Pinpoint the cell where the given text exists, returning its (x, y) midpoint coordinate. 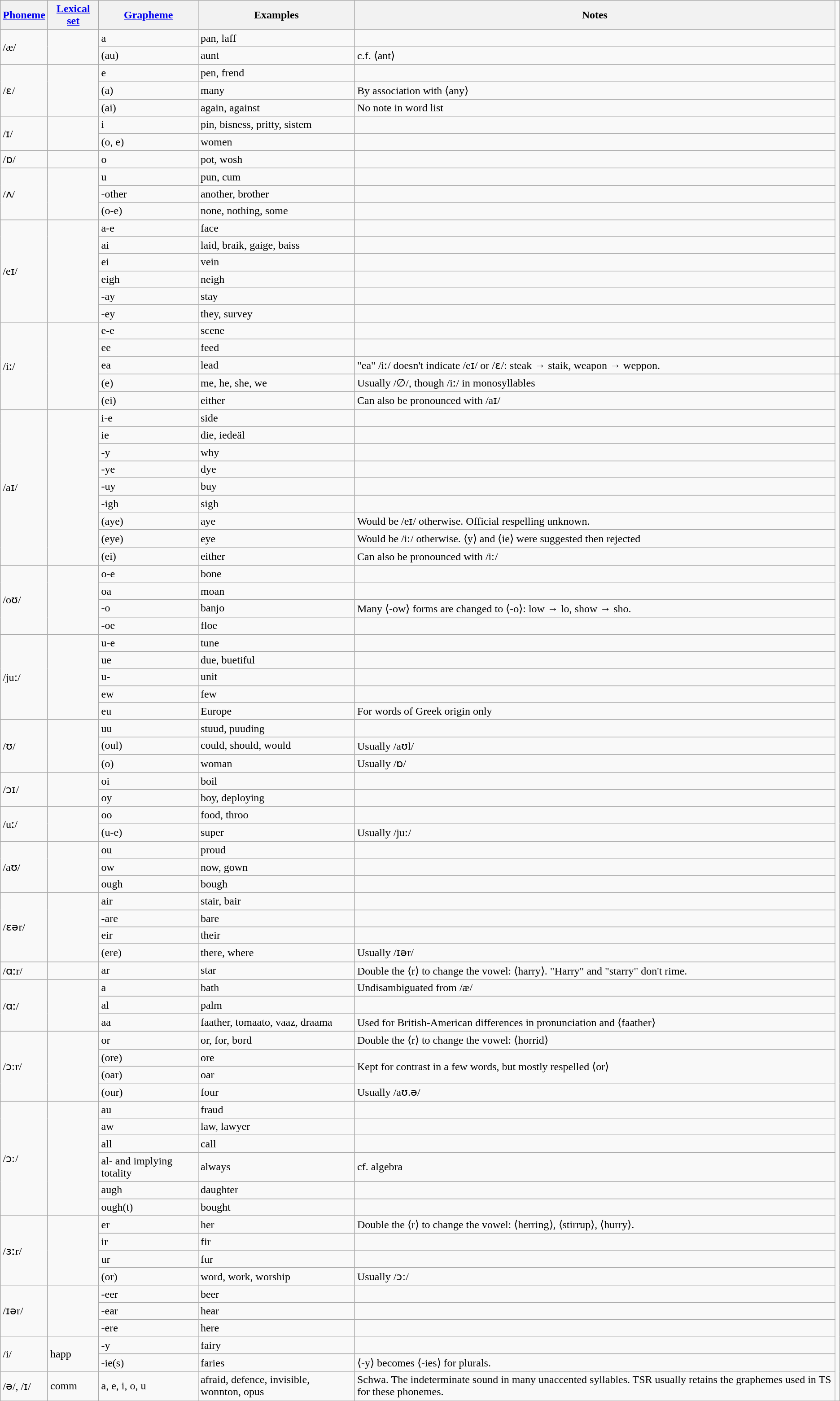
/ɜːr/ (24, 1251)
u-e (148, 643)
(u-e) (148, 833)
/ʊ/ (24, 746)
c.f. ⟨ant⟩ (595, 56)
ew (148, 694)
beer (276, 1294)
aye (276, 521)
fur (276, 1259)
bough (276, 884)
ea (148, 365)
augh (148, 1190)
Usually /aʊl/ (595, 746)
(or) (148, 1277)
(o-e) (148, 211)
⟨-y⟩ becomes ⟨-ies⟩ for plurals. (595, 1363)
aunt (276, 56)
Phoneme (24, 15)
die, iedeäl (276, 435)
bare (276, 918)
bought (276, 1207)
women (276, 142)
(a) (148, 91)
-ear (148, 1311)
-uy (148, 486)
word, work, worship (276, 1277)
-ye (148, 469)
Notes (595, 15)
oar (276, 1075)
buy (276, 486)
a, e, i, o, u (148, 1386)
Undisambiguated from /æ/ (595, 988)
ou (148, 850)
comm (73, 1386)
cf. algebra (595, 1167)
ar (148, 971)
tune (276, 643)
ough(t) (148, 1207)
-igh (148, 503)
faries (276, 1363)
dye (276, 469)
oi (148, 781)
due, buetiful (276, 660)
Usually /juː/ (595, 833)
could, should, would (276, 746)
i (148, 125)
(ere) (148, 953)
(oar) (148, 1075)
aa (148, 1023)
(our) (148, 1092)
/iː/ (24, 365)
/ɔːr/ (24, 1066)
oo (148, 815)
fraud (276, 1110)
stuud, puuding (276, 728)
(ore) (148, 1058)
ai (148, 245)
daughter (276, 1190)
-are (148, 918)
Double the ⟨r⟩ to change the vowel: ⟨herring⟩, ⟨stirrup⟩, ⟨hurry⟩. (595, 1225)
or, for, bord (276, 1040)
Usually /ɒ/ (595, 764)
laid, braik, gaige, baiss (276, 245)
why (276, 452)
(au) (148, 56)
ir (148, 1242)
Schwa. The indeterminate sound in many unaccented syllables. TSR usually retains the graphemes used in TS for these phonemes. (595, 1386)
another, brother (276, 194)
none, nothing, some (276, 211)
face (276, 228)
or (148, 1040)
faather, tomaato, vaaz, draama (276, 1023)
u (148, 177)
ue (148, 660)
pen, frend (276, 73)
e-e (148, 330)
super (276, 833)
eigh (148, 279)
er (148, 1225)
eir (148, 935)
stair, bair (276, 901)
/ʌ/ (24, 194)
ur (148, 1259)
/ɔː/ (24, 1158)
pun, cum (276, 177)
star (276, 971)
Can also be pronounced with /aɪ/ (595, 401)
(o) (148, 764)
au (148, 1110)
/oʊ/ (24, 600)
/ɑːr/ (24, 971)
unit (276, 677)
eye (276, 539)
-ie(s) (148, 1363)
food, throo (276, 815)
Usually /ɔː/ (595, 1277)
ie (148, 435)
-other (148, 194)
boy, deploying (276, 798)
aw (148, 1127)
happ (73, 1354)
-ey (148, 313)
/aʊ/ (24, 867)
now, gown (276, 867)
/ɛ/ (24, 90)
/uː/ (24, 824)
Used for British-American differences in pronunciation and ⟨faather⟩ (595, 1023)
-oe (148, 626)
feed (276, 347)
moan (276, 591)
ore (276, 1058)
/ɑː/ (24, 1006)
/ə/, /ɪ/ (24, 1386)
Usually /∅/, though /iː/ in monosyllables (595, 383)
uu (148, 728)
/aɪ/ (24, 487)
pan, laff (276, 38)
(ai) (148, 108)
law, lawyer (276, 1127)
Many ⟨-ow⟩ forms are changed to ⟨-o⟩: low → lo, show → sho. (595, 608)
many (276, 91)
banjo (276, 608)
ei (148, 262)
pin, bisness, pritty, sistem (276, 125)
fairy (276, 1345)
palm (276, 1005)
pot, wosh (276, 159)
-ere (148, 1328)
few (276, 694)
/ɛər/ (24, 927)
/ɔɪ/ (24, 789)
Would be /iː/ otherwise. ⟨y⟩ and ⟨ie⟩ were suggested then rejected (595, 539)
/eɪ/ (24, 271)
sigh (276, 503)
By association with ⟨any⟩ (595, 91)
ee (148, 347)
a-e (148, 228)
-eer (148, 1294)
i-e (148, 418)
side (276, 418)
air (148, 901)
Double the ⟨r⟩ to change the vowel: ⟨harry⟩. "Harry" and "starry" don't rime. (595, 971)
(e) (148, 383)
neigh (276, 279)
Usually /aʊ.ə/ (595, 1092)
lead (276, 365)
/ɪər/ (24, 1311)
Examples (276, 15)
woman (276, 764)
/i/ (24, 1354)
vein (276, 262)
stay (276, 296)
bath (276, 988)
Kept for contrast in a few words, but mostly respelled ⟨or⟩ (595, 1066)
hear (276, 1311)
No note in word list (595, 108)
ough (148, 884)
eu (148, 711)
/æ/ (24, 47)
always (276, 1167)
me, he, she, we (276, 383)
Europe (276, 711)
here (276, 1328)
u- (148, 677)
/ɪ/ (24, 133)
fir (276, 1242)
afraid, defence, invisible, wonnton, opus (276, 1386)
Double the ⟨r⟩ to change the vowel: ⟨horrid⟩ (595, 1040)
o (148, 159)
oa (148, 591)
bone (276, 574)
scene (276, 330)
Usually /ɪər/ (595, 953)
/juː/ (24, 677)
floe (276, 626)
(oul) (148, 746)
Can also be pronounced with /iː/ (595, 557)
ow (148, 867)
al- and implying totality (148, 1167)
all (148, 1144)
-ay (148, 296)
boil (276, 781)
"ea" /iː/ doesn't indicate /eɪ/ or /ɛ/: steak → staik, weapon → weppon. (595, 365)
oy (148, 798)
o-e (148, 574)
/ɒ/ (24, 159)
her (276, 1225)
Would be /eɪ/ otherwise. Official respelling unknown. (595, 521)
their (276, 935)
Grapheme (148, 15)
(eye) (148, 539)
al (148, 1005)
-o (148, 608)
For words of Greek origin only (595, 711)
four (276, 1092)
proud (276, 850)
(o, e) (148, 142)
again, against (276, 108)
Lexical set (73, 15)
there, where (276, 953)
call (276, 1144)
they, survey (276, 313)
e (148, 73)
(aye) (148, 521)
